Pinpoint the cell where the given text exists, returning its (X, Y) midpoint coordinate. 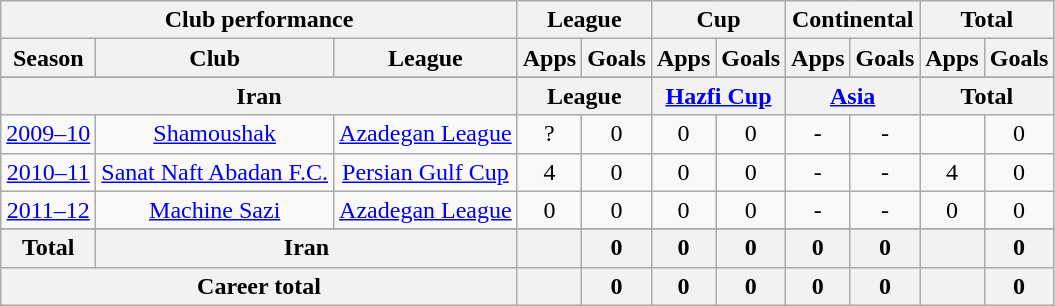
2010–11 (48, 172)
Club performance (259, 20)
Season (48, 58)
Sanat Naft Abadan F.C. (215, 172)
Persian Gulf Cup (426, 172)
? (549, 134)
Hazfi Cup (718, 96)
Cup (718, 20)
2009–10 (48, 134)
Asia (853, 96)
Club (215, 58)
2011–12 (48, 210)
Continental (853, 20)
Machine Sazi (215, 210)
Career total (259, 286)
Shamoushak (215, 134)
